For the text-containing cell, return its midpoint in [x, y] coordinate format. 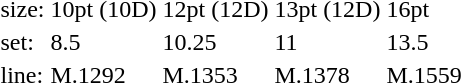
11 [328, 42]
8.5 [104, 42]
10.25 [216, 42]
